Locate the cell with the specified text and output its [x, y] center coordinate. 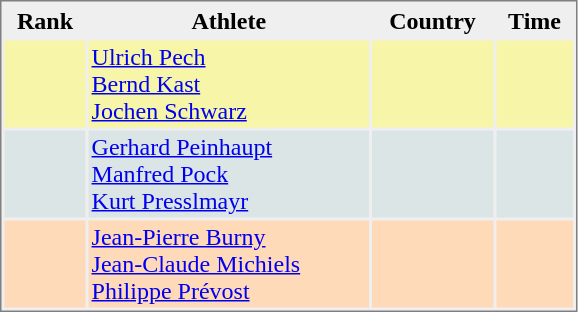
Country [432, 20]
Jean-Pierre BurnyJean-Claude MichielsPhilippe Prévost [229, 264]
Ulrich PechBernd KastJochen Schwarz [229, 84]
Time [534, 20]
Athlete [229, 20]
Gerhard PeinhauptManfred PockKurt Presslmayr [229, 174]
Rank [44, 20]
